Scan for the cell matching the given text and deliver its [x, y] coordinate at center. 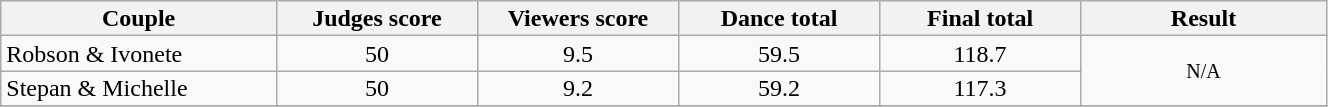
N/A [1204, 71]
Couple [139, 18]
9.5 [578, 54]
9.2 [578, 88]
59.5 [778, 54]
Robson & Ivonete [139, 54]
Stepan & Michelle [139, 88]
Result [1204, 18]
118.7 [980, 54]
Judges score [376, 18]
Dance total [778, 18]
59.2 [778, 88]
Final total [980, 18]
117.3 [980, 88]
Viewers score [578, 18]
